Detect which cell encompasses the target text, then output its (X, Y) center coordinate. 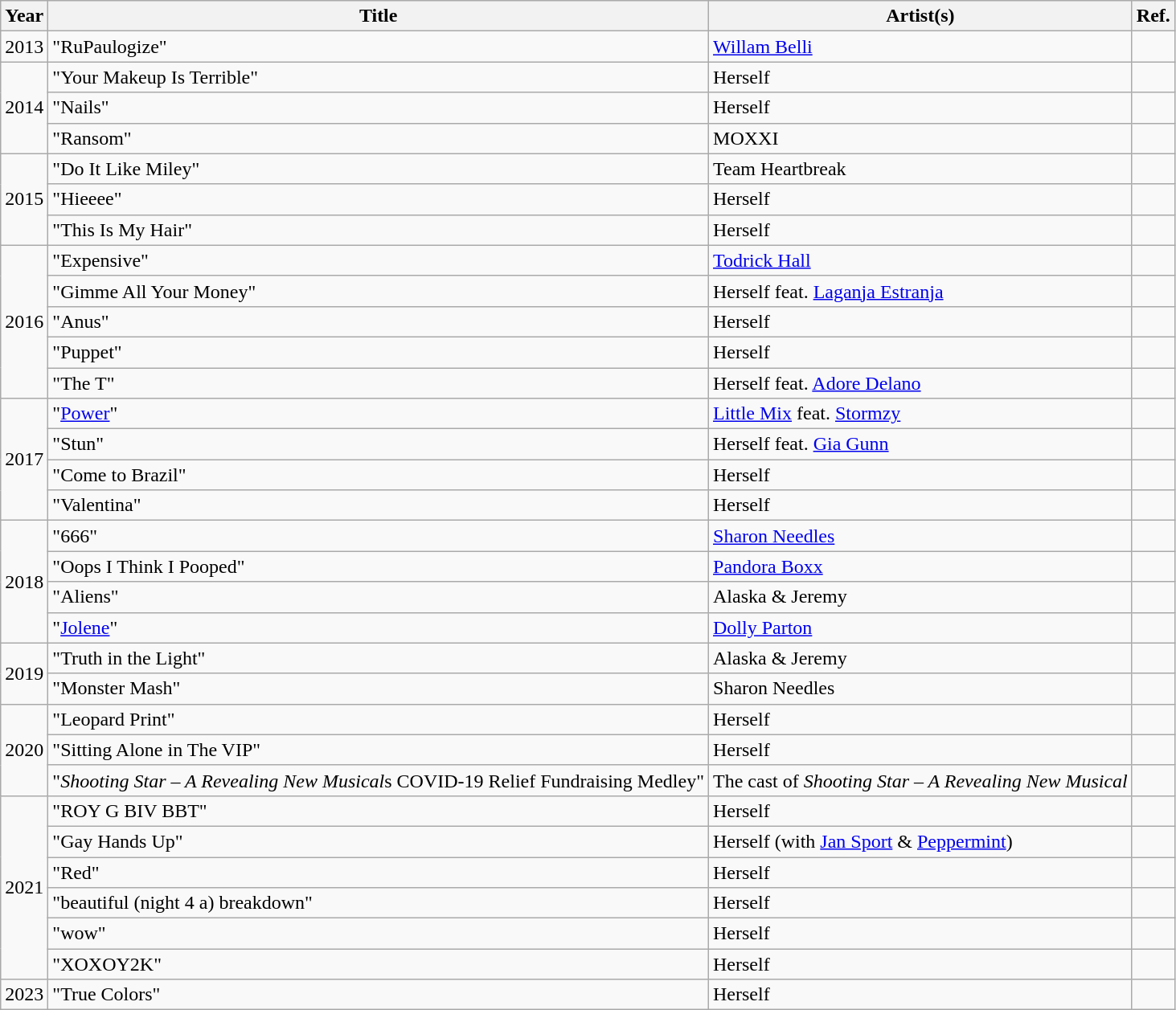
Title (379, 16)
"RuPaulogize" (379, 47)
Herself feat. Gia Gunn (921, 444)
Artist(s) (921, 16)
"Valentina" (379, 505)
"beautiful (night 4 a) breakdown" (379, 903)
Herself (with Jan Sport & Peppermint) (921, 841)
2020 (24, 750)
Herself feat. Laganja Estranja (921, 291)
"The T" (379, 383)
"Gimme All Your Money" (379, 291)
2018 (24, 582)
"ROY G BIV BBT" (379, 811)
Team Heartbreak (921, 169)
"This Is My Hair" (379, 230)
2021 (24, 887)
"Oops I Think I Pooped" (379, 566)
Todrick Hall (921, 260)
"Red" (379, 872)
2016 (24, 321)
"Sitting Alone in The VIP" (379, 750)
"Expensive" (379, 260)
"wow" (379, 934)
The cast of Shooting Star – A Revealing New Musical (921, 780)
"Aliens" (379, 597)
"Puppet" (379, 352)
2013 (24, 47)
"Hieeee" (379, 199)
"Do It Like Miley" (379, 169)
2014 (24, 108)
2019 (24, 673)
"Nails" (379, 108)
2015 (24, 199)
Herself feat. Adore Delano (921, 383)
"666" (379, 536)
"Ransom" (379, 138)
Pandora Boxx (921, 566)
"Leopard Print" (379, 719)
"Power" (379, 414)
"Truth in the Light" (379, 658)
"Come to Brazil" (379, 475)
Dolly Parton (921, 628)
MOXXI (921, 138)
"Gay Hands Up" (379, 841)
"Jolene" (379, 628)
2023 (24, 995)
"Your Makeup Is Terrible" (379, 77)
Little Mix feat. Stormzy (921, 414)
"Stun" (379, 444)
"Anus" (379, 321)
2017 (24, 460)
"Monster Mash" (379, 689)
"True Colors" (379, 995)
Willam Belli (921, 47)
"Shooting Star – A Revealing New Musicals COVID-19 Relief Fundraising Medley" (379, 780)
Year (24, 16)
"XOXOY2K" (379, 964)
Ref. (1153, 16)
